Detect which cell encompasses the target text, then output its [x, y] center coordinate. 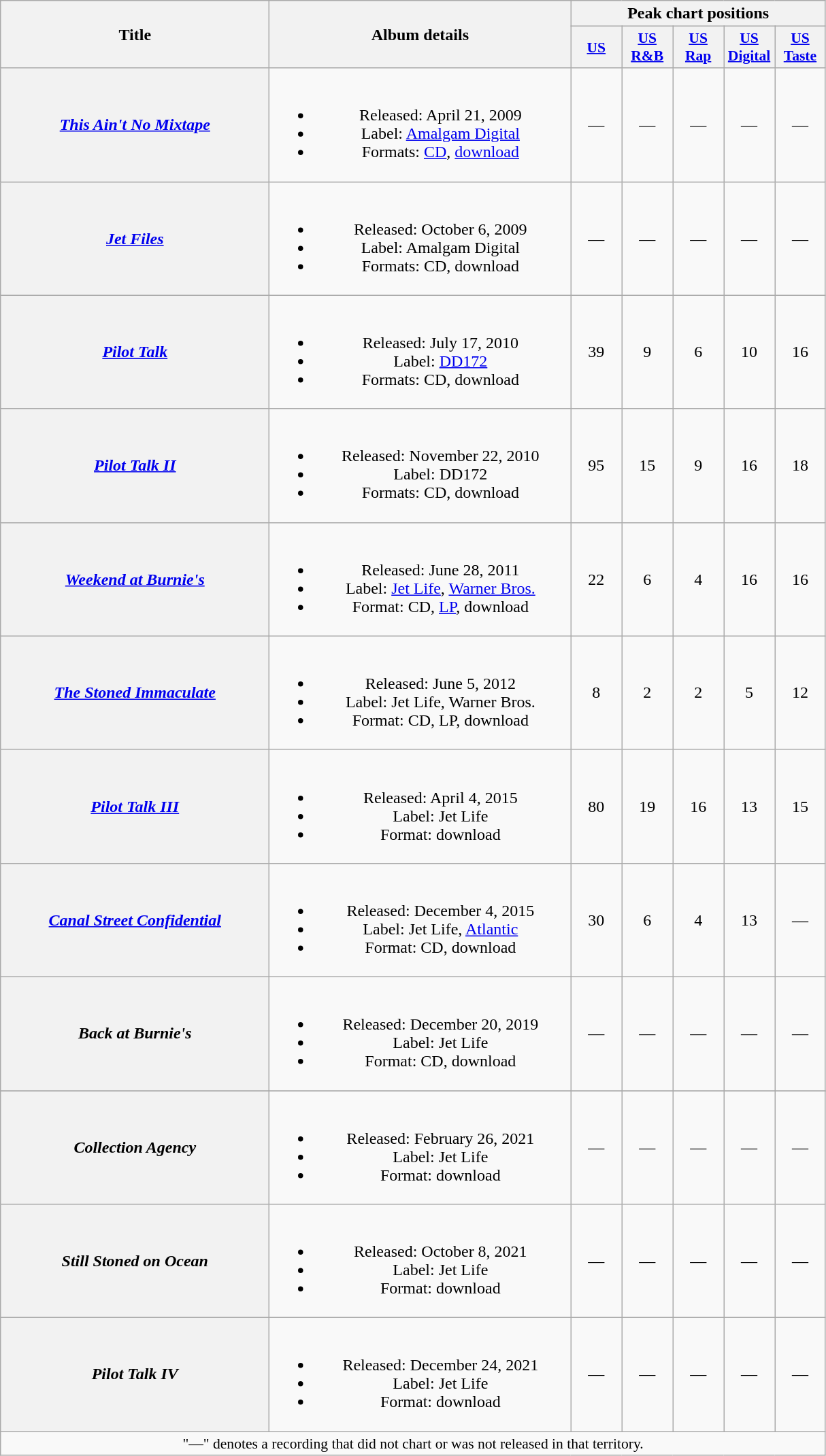
Album details [420, 34]
Released: December 24, 2021Label: Jet LifeFormat: download [420, 1375]
Released: April 4, 2015Label: Jet LifeFormat: download [420, 807]
Still Stoned on Ocean [135, 1261]
Collection Agency [135, 1148]
USR&B [648, 48]
8 [596, 692]
"—" denotes a recording that did not chart or was not released in that territory. [414, 1444]
Pilot Talk III [135, 807]
Jet Files [135, 238]
Pilot Talk [135, 352]
80 [596, 807]
The Stoned Immaculate [135, 692]
Title [135, 34]
30 [596, 919]
Released: December 20, 2019Label: Jet LifeFormat: CD, download [420, 1034]
95 [596, 465]
Released: July 17, 2010Label: DD172Formats: CD, download [420, 352]
Released: November 22, 2010Label: DD172Formats: CD, download [420, 465]
Pilot Talk II [135, 465]
Back at Burnie's [135, 1034]
USRap [698, 48]
10 [750, 352]
12 [800, 692]
Weekend at Burnie's [135, 579]
Released: February 26, 2021Label: Jet LifeFormat: download [420, 1148]
USDigital [750, 48]
USTaste [800, 48]
Canal Street Confidential [135, 919]
Released: June 28, 2011Label: Jet Life, Warner Bros.Format: CD, LP, download [420, 579]
Peak chart positions [698, 14]
Released: April 21, 2009Label: Amalgam DigitalFormats: CD, download [420, 125]
Pilot Talk IV [135, 1375]
Released: October 8, 2021Label: Jet LifeFormat: download [420, 1261]
19 [648, 807]
Released: June 5, 2012Label: Jet Life, Warner Bros.Format: CD, LP, download [420, 692]
5 [750, 692]
22 [596, 579]
Released: December 4, 2015Label: Jet Life, AtlanticFormat: CD, download [420, 919]
US [596, 48]
Released: October 6, 2009Label: Amalgam DigitalFormats: CD, download [420, 238]
This Ain't No Mixtape [135, 125]
18 [800, 465]
39 [596, 352]
